Output the (X, Y) coordinate of the center of the cell containing the given text.  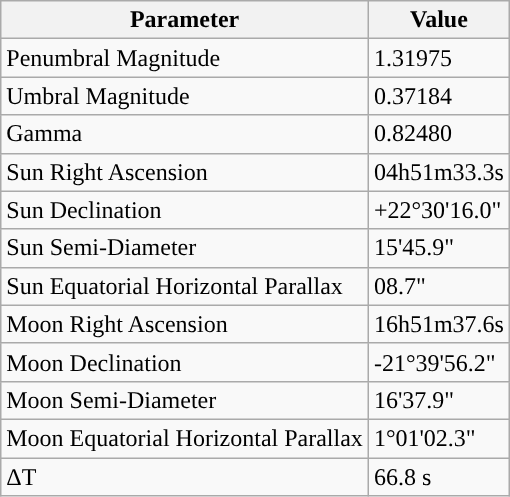
Moon Declination (185, 362)
Moon Right Ascension (185, 324)
15'45.9" (438, 248)
1°01'02.3" (438, 438)
Sun Equatorial Horizontal Parallax (185, 286)
Umbral Magnitude (185, 96)
16h51m37.6s (438, 324)
-21°39'56.2" (438, 362)
16'37.9" (438, 400)
1.31975 (438, 58)
Moon Semi-Diameter (185, 400)
ΔT (185, 477)
Gamma (185, 134)
0.82480 (438, 134)
Sun Right Ascension (185, 172)
Value (438, 20)
Parameter (185, 20)
+22°30'16.0" (438, 210)
66.8 s (438, 477)
Moon Equatorial Horizontal Parallax (185, 438)
04h51m33.3s (438, 172)
08.7" (438, 286)
0.37184 (438, 96)
Sun Semi-Diameter (185, 248)
Penumbral Magnitude (185, 58)
Sun Declination (185, 210)
